Capture the cell that displays the provided text and extract its [x, y] central coordinate. 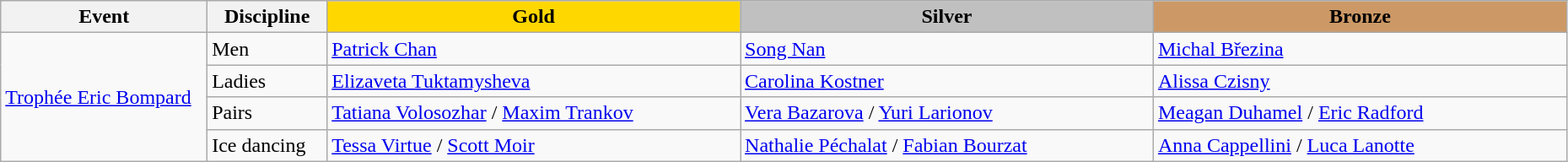
Nathalie Péchalat / Fabian Bourzat [947, 145]
Ladies [267, 81]
Silver [947, 17]
Patrick Chan [534, 49]
Michal Březina [1360, 49]
Vera Bazarova / Yuri Larionov [947, 113]
Anna Cappellini / Luca Lanotte [1360, 145]
Elizaveta Tuktamysheva [534, 81]
Tatiana Volosozhar / Maxim Trankov [534, 113]
Gold [534, 17]
Ice dancing [267, 145]
Meagan Duhamel / Eric Radford [1360, 113]
Discipline [267, 17]
Event [105, 17]
Men [267, 49]
Pairs [267, 113]
Bronze [1360, 17]
Alissa Czisny [1360, 81]
Tessa Virtue / Scott Moir [534, 145]
Song Nan [947, 49]
Carolina Kostner [947, 81]
Trophée Eric Bompard [105, 97]
